Return the [x, y] coordinate for the center point of the cell that contains the specified text.  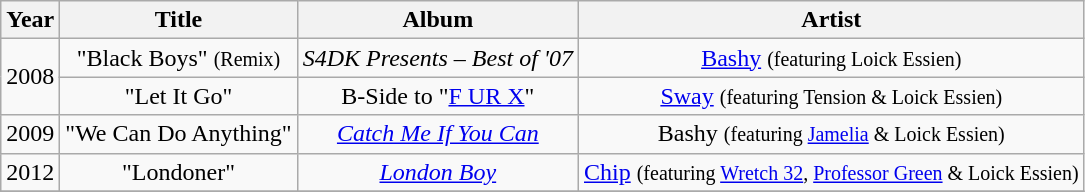
2009 [30, 134]
"Black Boys" (Remix) [178, 58]
Chip (featuring Wretch 32, Professor Green & Loick Essien) [831, 172]
2008 [30, 77]
"Londoner" [178, 172]
Sway (featuring Tension & Loick Essien) [831, 96]
Artist [831, 20]
Album [438, 20]
2012 [30, 172]
S4DK Presents – Best of '07 [438, 58]
London Boy [438, 172]
"We Can Do Anything" [178, 134]
Year [30, 20]
B-Side to "F UR X" [438, 96]
Bashy (featuring Jamelia & Loick Essien) [831, 134]
Title [178, 20]
Bashy (featuring Loick Essien) [831, 58]
"Let It Go" [178, 96]
Catch Me If You Can [438, 134]
